Capture the cell that displays the provided text and extract its (X, Y) central coordinate. 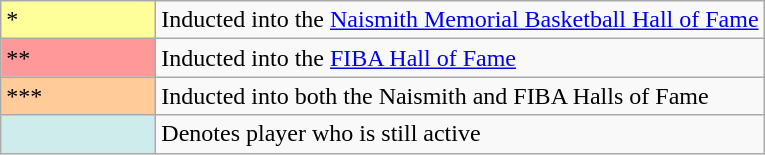
*** (78, 96)
Inducted into the FIBA Hall of Fame (460, 58)
** (78, 58)
Inducted into the Naismith Memorial Basketball Hall of Fame (460, 20)
Denotes player who is still active (460, 134)
Inducted into both the Naismith and FIBA Halls of Fame (460, 96)
* (78, 20)
